Return the [X, Y] coordinate for the center point of the cell that contains the specified text.  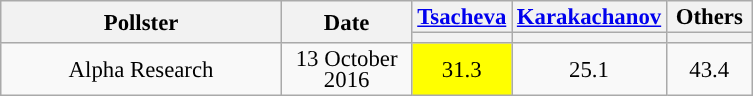
13 October 2016 [346, 70]
43.4 [709, 70]
Karakachanov [590, 17]
Date [346, 22]
Tsacheva [462, 17]
Alpha Research [142, 70]
31.3 [462, 70]
Pollster [142, 22]
Others [709, 17]
25.1 [590, 70]
